Capture the cell that displays the provided text and extract its [x, y] central coordinate. 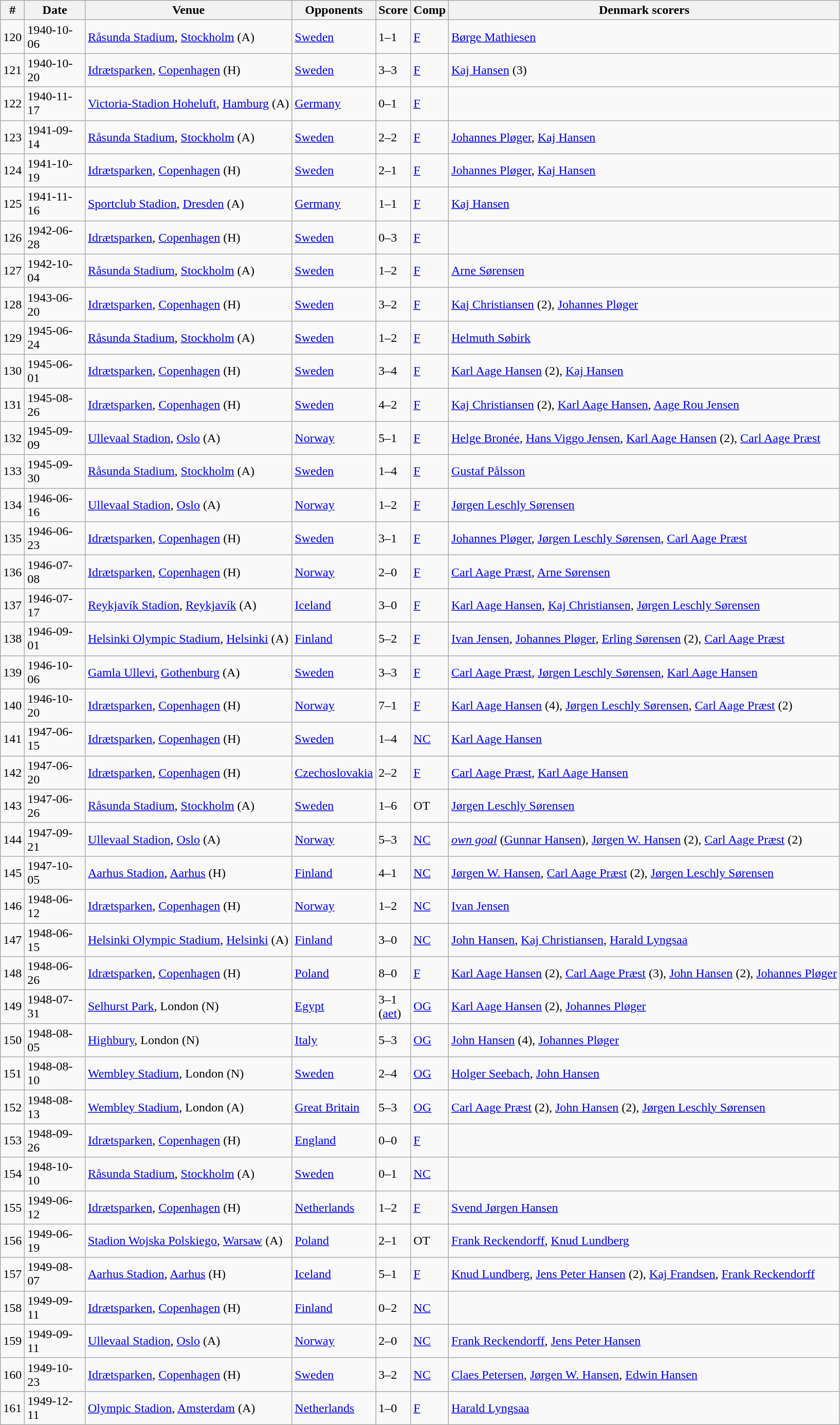
143 [12, 806]
Karl Aage Hansen (2), Johannes Pløger [645, 1007]
1946-10-20 [55, 705]
Karl Aage Hansen, Kaj Christiansen, Jørgen Leschly Sørensen [645, 606]
Arne Sørensen [645, 270]
# [12, 10]
Svend Jørgen Hansen [645, 1207]
Frank Reckendorff, Jens Peter Hansen [645, 1341]
3–1 [393, 539]
1948-06-15 [55, 940]
148 [12, 974]
England [334, 1140]
1942-06-28 [55, 238]
139 [12, 672]
121 [12, 70]
0–0 [393, 1140]
136 [12, 572]
142 [12, 772]
1945-09-09 [55, 438]
Jørgen W. Hansen, Carl Aage Præst (2), Jørgen Leschly Sørensen [645, 873]
156 [12, 1241]
Sportclub Stadion, Dresden (A) [188, 204]
147 [12, 940]
1948-07-31 [55, 1007]
1947-10-05 [55, 873]
1940-10-06 [55, 37]
157 [12, 1274]
2–4 [393, 1073]
Great Britain [334, 1107]
Comp [430, 10]
133 [12, 472]
3–4 [393, 371]
1948-09-26 [55, 1140]
Czechoslovakia [334, 772]
1945-06-01 [55, 371]
155 [12, 1207]
Score [393, 10]
140 [12, 705]
3–1(aet) [393, 1007]
134 [12, 505]
145 [12, 873]
1946-07-17 [55, 606]
Italy [334, 1040]
Holger Seebach, John Hansen [645, 1073]
1941-10-19 [55, 171]
Kaj Christiansen (2), Karl Aage Hansen, Aage Rou Jensen [645, 404]
1949-12-11 [55, 1408]
1949-08-07 [55, 1274]
132 [12, 438]
Reykjavík Stadion, Reykjavík (A) [188, 606]
124 [12, 171]
1946-06-16 [55, 505]
Knud Lundberg, Jens Peter Hansen (2), Kaj Frandsen, Frank Reckendorff [645, 1274]
0–3 [393, 238]
1949-06-12 [55, 1207]
Highbury, London (N) [188, 1040]
1941-09-14 [55, 137]
Ivan Jensen, Johannes Pløger, Erling Sørensen (2), Carl Aage Præst [645, 638]
128 [12, 304]
John Hansen, Kaj Christiansen, Harald Lyngsaa [645, 940]
1948-06-12 [55, 906]
Olympic Stadion, Amsterdam (A) [188, 1408]
1–0 [393, 1408]
Wembley Stadium, London (A) [188, 1107]
1945-08-26 [55, 404]
1947-06-26 [55, 806]
150 [12, 1040]
7–1 [393, 705]
1942-10-04 [55, 270]
1948-10-10 [55, 1174]
1–6 [393, 806]
Gamla Ullevi, Gothenburg (A) [188, 672]
161 [12, 1408]
8–0 [393, 974]
Wembley Stadium, London (N) [188, 1073]
Børge Mathiesen [645, 37]
1946-09-01 [55, 638]
Helge Bronée, Hans Viggo Jensen, Karl Aage Hansen (2), Carl Aage Præst [645, 438]
1948-08-05 [55, 1040]
Karl Aage Hansen (4), Jørgen Leschly Sørensen, Carl Aage Præst (2) [645, 705]
1949-10-23 [55, 1375]
1949-06-19 [55, 1241]
123 [12, 137]
151 [12, 1073]
Kaj Hansen (3) [645, 70]
4–1 [393, 873]
1948-06-26 [55, 974]
Johannes Pløger, Jørgen Leschly Sørensen, Carl Aage Præst [645, 539]
John Hansen (4), Johannes Pløger [645, 1040]
120 [12, 37]
Carl Aage Præst (2), John Hansen (2), Jørgen Leschly Sørensen [645, 1107]
1947-09-21 [55, 839]
Opponents [334, 10]
1945-06-24 [55, 337]
129 [12, 337]
1946-10-06 [55, 672]
138 [12, 638]
Carl Aage Præst, Karl Aage Hansen [645, 772]
158 [12, 1308]
Kaj Hansen [645, 204]
4–2 [393, 404]
1947-06-15 [55, 739]
Victoria-Stadion Hoheluft, Hamburg (A) [188, 104]
127 [12, 270]
1941-11-16 [55, 204]
131 [12, 404]
1948-08-10 [55, 1073]
1946-06-23 [55, 539]
153 [12, 1140]
144 [12, 839]
1940-11-17 [55, 104]
Denmark scorers [645, 10]
159 [12, 1341]
Karl Aage Hansen (2), Kaj Hansen [645, 371]
Carl Aage Præst, Arne Sørensen [645, 572]
5–2 [393, 638]
Harald Lyngsaa [645, 1408]
137 [12, 606]
Date [55, 10]
Kaj Christiansen (2), Johannes Pløger [645, 304]
Karl Aage Hansen [645, 739]
146 [12, 906]
Gustaf Pålsson [645, 472]
1940-10-20 [55, 70]
Ivan Jensen [645, 906]
Karl Aage Hansen (2), Carl Aage Præst (3), John Hansen (2), Johannes Pløger [645, 974]
own goal (Gunnar Hansen), Jørgen W. Hansen (2), Carl Aage Præst (2) [645, 839]
141 [12, 739]
Selhurst Park, London (N) [188, 1007]
135 [12, 539]
160 [12, 1375]
1946-07-08 [55, 572]
Egypt [334, 1007]
154 [12, 1174]
126 [12, 238]
152 [12, 1107]
Carl Aage Præst, Jørgen Leschly Sørensen, Karl Aage Hansen [645, 672]
1943-06-20 [55, 304]
1948-08-13 [55, 1107]
1947-06-20 [55, 772]
Frank Reckendorff, Knud Lundberg [645, 1241]
Stadion Wojska Polskiego, Warsaw (A) [188, 1241]
0–2 [393, 1308]
Claes Petersen, Jørgen W. Hansen, Edwin Hansen [645, 1375]
1945-09-30 [55, 472]
125 [12, 204]
Helmuth Søbirk [645, 337]
149 [12, 1007]
122 [12, 104]
130 [12, 371]
Venue [188, 10]
